Detect which cell encompasses the target text, then output its (X, Y) center coordinate. 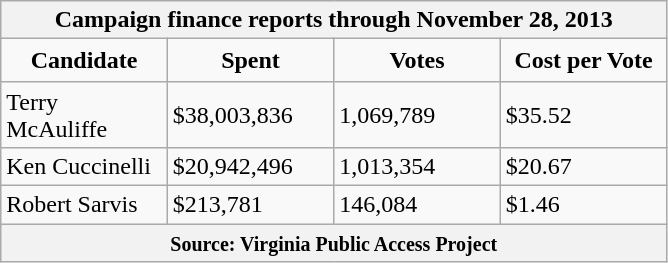
Cost per Vote (583, 61)
$213,781 (250, 204)
Candidate (84, 61)
$1.46 (583, 204)
Ken Cuccinelli (84, 166)
Terry McAuliffe (84, 114)
146,084 (417, 204)
Spent (250, 61)
$20,942,496 (250, 166)
1,013,354 (417, 166)
$20.67 (583, 166)
Source: Virginia Public Access Project (334, 243)
$38,003,836 (250, 114)
Robert Sarvis (84, 204)
Campaign finance reports through November 28, 2013 (334, 20)
$35.52 (583, 114)
1,069,789 (417, 114)
Votes (417, 61)
